From the cell containing the given text, extract its center point as (x, y) coordinate. 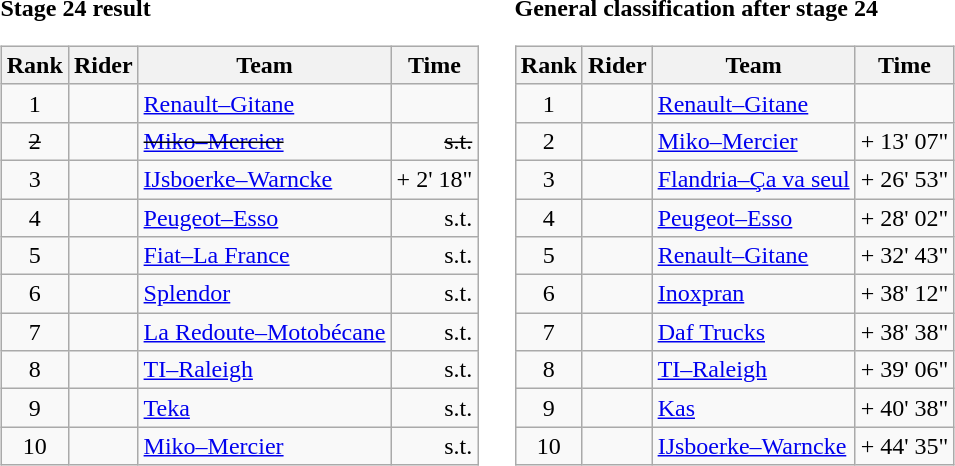
Kas (754, 408)
Inoxpran (754, 294)
+ 26' 53" (904, 179)
+ 39' 06" (904, 370)
+ 40' 38" (904, 408)
+ 38' 12" (904, 294)
+ 38' 38" (904, 332)
Teka (264, 408)
Fiat–La France (264, 256)
Splendor (264, 294)
+ 13' 07" (904, 141)
Flandria–Ça va seul (754, 179)
+ 2' 18" (434, 179)
+ 44' 35" (904, 446)
+ 32' 43" (904, 256)
+ 28' 02" (904, 217)
La Redoute–Motobécane (264, 332)
Daf Trucks (754, 332)
